Determine the (X, Y) coordinate at the center of the cell enclosing the given text.  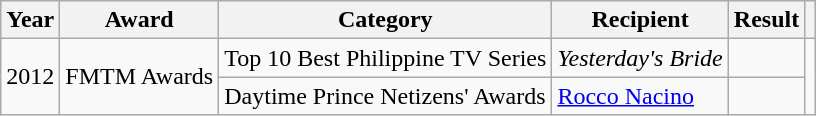
Result (766, 20)
Year (30, 20)
Daytime Prince Netizens' Awards (386, 96)
Rocco Nacino (640, 96)
Yesterday's Bride (640, 58)
2012 (30, 77)
Top 10 Best Philippine TV Series (386, 58)
FMTM Awards (140, 77)
Category (386, 20)
Recipient (640, 20)
Award (140, 20)
